Detect which cell encompasses the target text, then output its (X, Y) center coordinate. 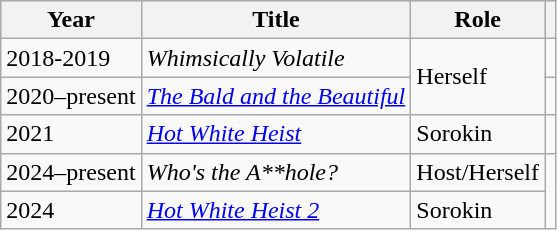
Year (71, 20)
Herself (478, 77)
2018-2019 (71, 58)
Hot White Heist 2 (276, 210)
The Bald and the Beautiful (276, 96)
2021 (71, 134)
Whimsically Volatile (276, 58)
2020–present (71, 96)
Title (276, 20)
2024 (71, 210)
Who's the A**hole? (276, 172)
Hot White Heist (276, 134)
Role (478, 20)
2024–present (71, 172)
Host/Herself (478, 172)
